Provide the (X, Y) coordinate of the cell's center where the given text is located.  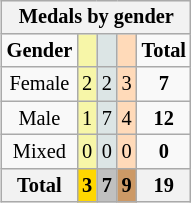
Gender (40, 51)
12 (164, 118)
Male (40, 118)
9 (127, 185)
Female (40, 84)
19 (164, 185)
Medals by gender (96, 17)
Mixed (40, 152)
4 (127, 118)
1 (87, 118)
